Find where the given text appears and provide that cell's center as [X, Y] coordinate. 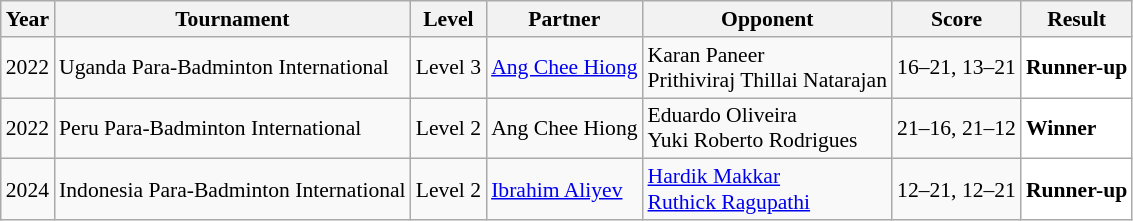
Peru Para-Badminton International [232, 128]
Eduardo Oliveira Yuki Roberto Rodrigues [768, 128]
Karan Paneer Prithiviraj Thillai Natarajan [768, 68]
12–21, 12–21 [956, 190]
Year [28, 19]
Winner [1076, 128]
Score [956, 19]
21–16, 21–12 [956, 128]
Ibrahim Aliyev [564, 190]
Hardik Makkar Ruthick Ragupathi [768, 190]
Tournament [232, 19]
Indonesia Para-Badminton International [232, 190]
Uganda Para-Badminton International [232, 68]
Partner [564, 19]
Opponent [768, 19]
2024 [28, 190]
Level [448, 19]
Result [1076, 19]
16–21, 13–21 [956, 68]
Level 3 [448, 68]
